From the cell containing the given text, extract its center point as (x, y) coordinate. 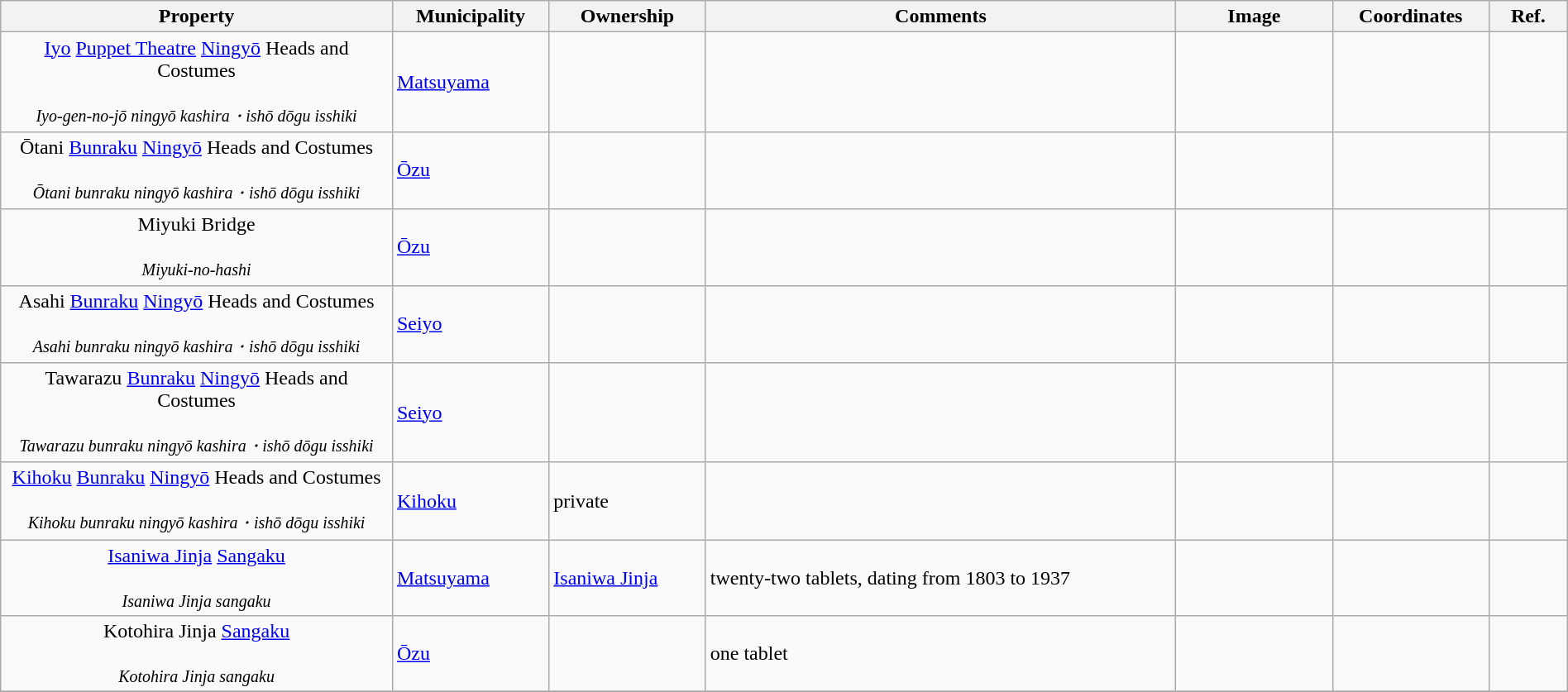
one tablet (940, 654)
Comments (940, 17)
Ownership (627, 17)
Ōtani Bunraku Ningyō Heads and CostumesŌtani bunraku ningyō kashira・ishō dōgu isshiki (197, 170)
Isaniwa Jinja SangakuIsaniwa Jinja sangaku (197, 578)
Property (197, 17)
Ref. (1528, 17)
Kotohira Jinja SangakuKotohira Jinja sangaku (197, 654)
Isaniwa Jinja (627, 578)
Tawarazu Bunraku Ningyō Heads and CostumesTawarazu bunraku ningyō kashira・ishō dōgu isshiki (197, 413)
Iyo Puppet Theatre Ningyō Heads and CostumesIyo-gen-no-jō ningyō kashira・ishō dōgu isshiki (197, 83)
Asahi Bunraku Ningyō Heads and CostumesAsahi bunraku ningyō kashira・ishō dōgu isshiki (197, 324)
Coordinates (1411, 17)
Image (1254, 17)
Municipality (470, 17)
Kihoku Bunraku Ningyō Heads and CostumesKihoku bunraku ningyō kashira・ishō dōgu isshiki (197, 501)
Miyuki BridgeMiyuki-no-hashi (197, 247)
twenty-two tablets, dating from 1803 to 1937 (940, 578)
Kihoku (470, 501)
private (627, 501)
